Search for the cell housing the specified text and yield its [X, Y] center coordinate. 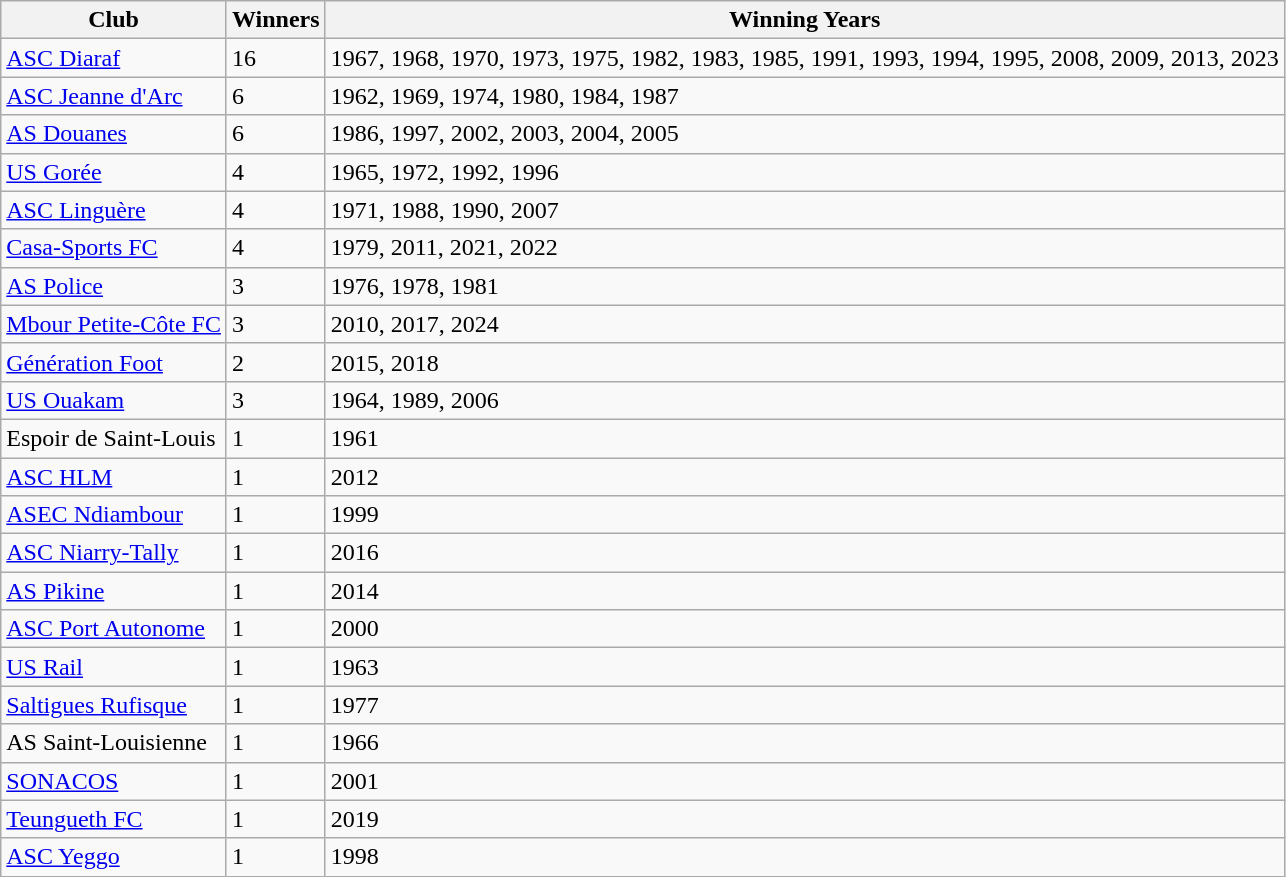
US Ouakam [114, 400]
1961 [804, 438]
Espoir de Saint-Louis [114, 438]
2019 [804, 819]
1963 [804, 667]
ASEC Ndiambour [114, 515]
SONACOS [114, 781]
AS Saint-Louisienne [114, 743]
ASC Yeggo [114, 857]
Saltigues Rufisque [114, 705]
1967, 1968, 1970, 1973, 1975, 1982, 1983, 1985, 1991, 1993, 1994, 1995, 2008, 2009, 2013, 2023 [804, 58]
2010, 2017, 2024 [804, 324]
ASC Niarry-Tally [114, 553]
2016 [804, 553]
1977 [804, 705]
ASC Diaraf [114, 58]
AS Pikine [114, 591]
ASC Linguère [114, 210]
Winning Years [804, 20]
ASC HLM [114, 477]
US Rail [114, 667]
2001 [804, 781]
AS Douanes [114, 134]
2014 [804, 591]
1998 [804, 857]
Génération Foot [114, 362]
1965, 1972, 1992, 1996 [804, 172]
ASC Port Autonome [114, 629]
2 [276, 362]
1966 [804, 743]
1964, 1989, 2006 [804, 400]
1962, 1969, 1974, 1980, 1984, 1987 [804, 96]
Casa-Sports FC [114, 248]
ASC Jeanne d'Arc [114, 96]
2000 [804, 629]
2015, 2018 [804, 362]
1976, 1978, 1981 [804, 286]
1986, 1997, 2002, 2003, 2004, 2005 [804, 134]
Mbour Petite-Côte FC [114, 324]
1979, 2011, 2021, 2022 [804, 248]
Winners [276, 20]
1971, 1988, 1990, 2007 [804, 210]
2012 [804, 477]
16 [276, 58]
Club [114, 20]
US Gorée [114, 172]
Teungueth FC [114, 819]
1999 [804, 515]
AS Police [114, 286]
